Extract the (x, y) coordinate from the center of the cell holding the provided text.  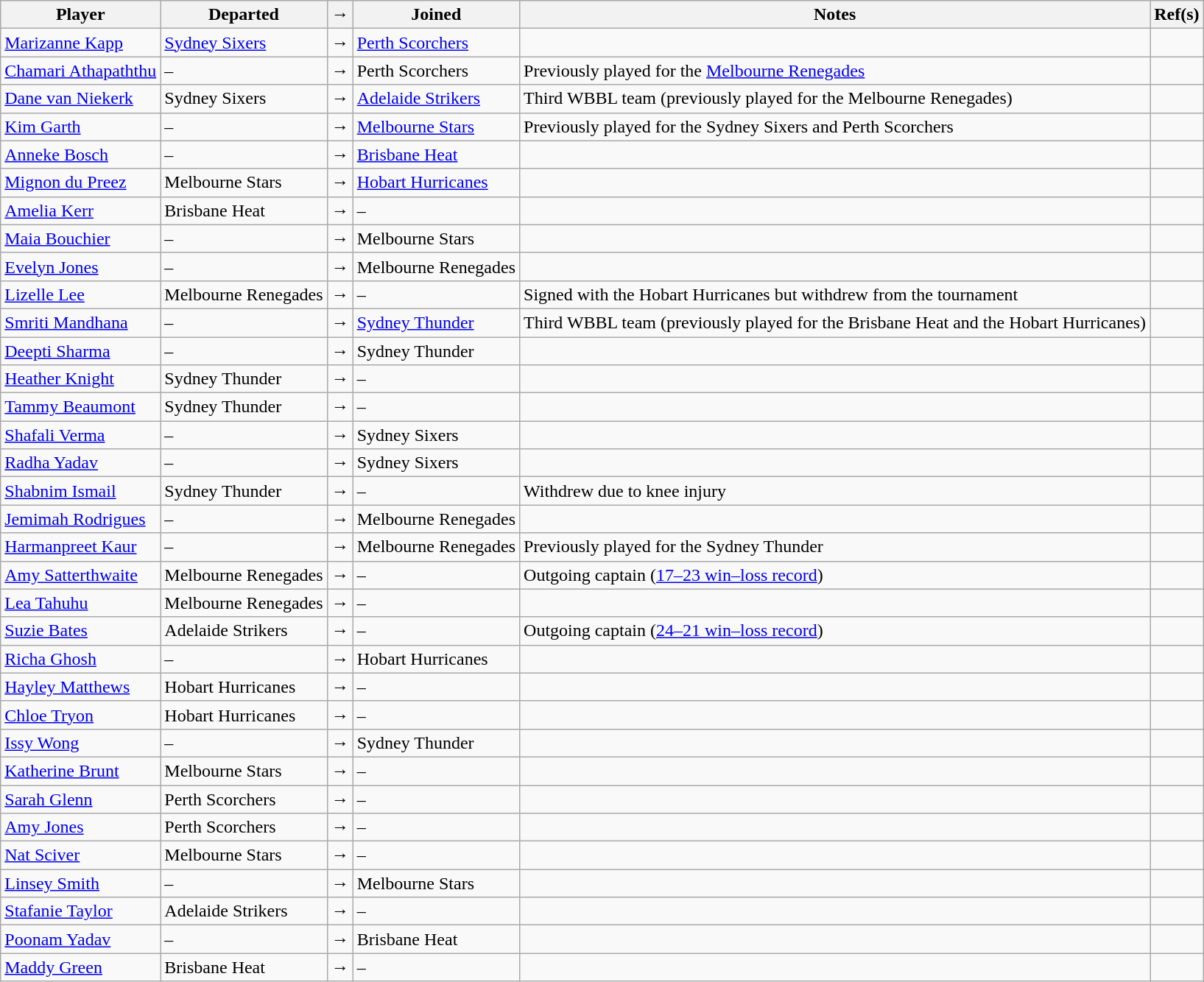
Mignon du Preez (81, 183)
Lizelle Lee (81, 294)
Sarah Glenn (81, 799)
Departed (244, 15)
Anneke Bosch (81, 155)
Amelia Kerr (81, 211)
Katherine Brunt (81, 771)
Nat Sciver (81, 855)
Joined (436, 15)
Deepti Sharma (81, 351)
Previously played for the Sydney Thunder (835, 547)
Issy Wong (81, 743)
Dane van Niekerk (81, 99)
Marizanne Kapp (81, 43)
Suzie Bates (81, 631)
Ref(s) (1177, 15)
Heather Knight (81, 379)
Shafali Verma (81, 435)
Previously played for the Sydney Sixers and Perth Scorchers (835, 127)
Lea Tahuhu (81, 603)
Amy Jones (81, 827)
Evelyn Jones (81, 266)
Hayley Matthews (81, 687)
Kim Garth (81, 127)
Outgoing captain (24–21 win–loss record) (835, 631)
Tammy Beaumont (81, 407)
Withdrew due to knee injury (835, 491)
Linsey Smith (81, 883)
Amy Satterthwaite (81, 575)
Poonam Yadav (81, 939)
Notes (835, 15)
Chamari Athapaththu (81, 71)
Previously played for the Melbourne Renegades (835, 71)
Harmanpreet Kaur (81, 547)
Signed with the Hobart Hurricanes but withdrew from the tournament (835, 294)
Player (81, 15)
Radha Yadav (81, 463)
Smriti Mandhana (81, 322)
Maddy Green (81, 967)
Third WBBL team (previously played for the Melbourne Renegades) (835, 99)
Richa Ghosh (81, 659)
Chloe Tryon (81, 715)
Third WBBL team (previously played for the Brisbane Heat and the Hobart Hurricanes) (835, 322)
Maia Bouchier (81, 239)
Outgoing captain (17–23 win–loss record) (835, 575)
Stafanie Taylor (81, 911)
Jemimah Rodrigues (81, 519)
Shabnim Ismail (81, 491)
